From the cell containing the given text, extract its center point as [x, y] coordinate. 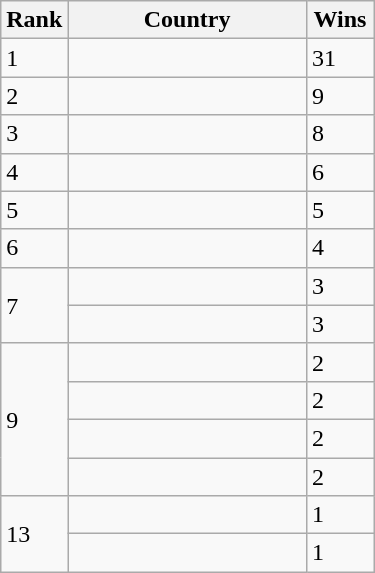
Country [188, 20]
13 [34, 534]
7 [34, 305]
31 [340, 58]
Rank [34, 20]
8 [340, 134]
Wins [340, 20]
